Detect which cell encompasses the target text, then output its [x, y] center coordinate. 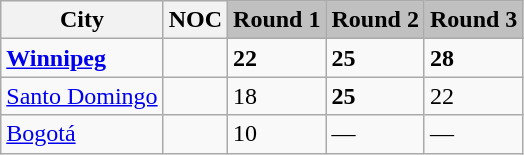
10 [277, 134]
Round 3 [473, 20]
Round 1 [277, 20]
City [82, 20]
Bogotá [82, 134]
28 [473, 58]
18 [277, 96]
Round 2 [375, 20]
Santo Domingo [82, 96]
Winnipeg [82, 58]
NOC [195, 20]
